Search for the cell housing the specified text and yield its [X, Y] center coordinate. 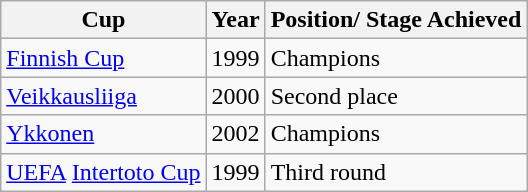
Second place [396, 96]
Cup [104, 20]
Veikkausliiga [104, 96]
UEFA Intertoto Cup [104, 172]
Position/ Stage Achieved [396, 20]
Finnish Cup [104, 58]
Third round [396, 172]
2002 [236, 134]
2000 [236, 96]
Year [236, 20]
Ykkonen [104, 134]
